Return the (X, Y) coordinate for the center point of the cell that contains the specified text.  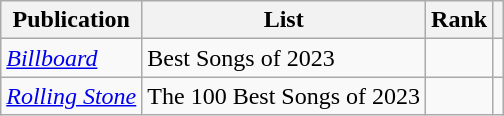
List (284, 20)
Best Songs of 2023 (284, 58)
Rank (460, 20)
The 100 Best Songs of 2023 (284, 96)
Publication (72, 20)
Rolling Stone (72, 96)
Billboard (72, 58)
